Return the (X, Y) coordinate for the center point of the cell that contains the specified text.  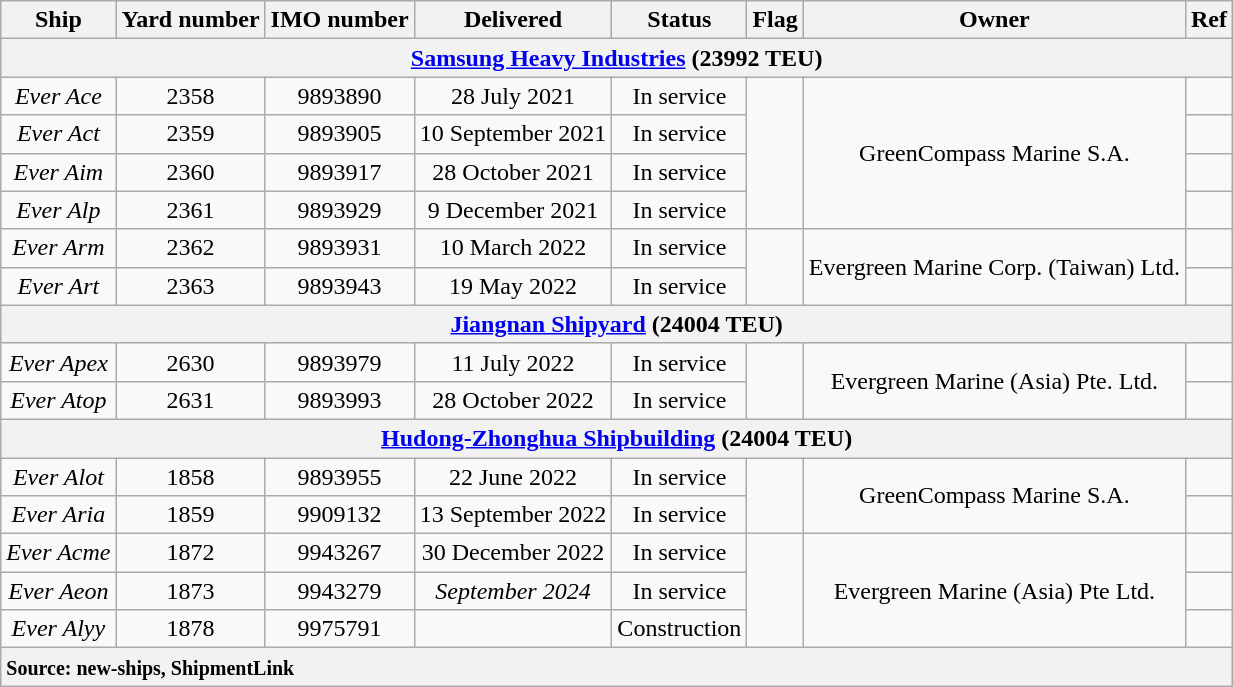
Hudong-Zhonghua Shipbuilding (24004 TEU) (617, 438)
2362 (190, 248)
9893931 (340, 248)
9943267 (340, 553)
2359 (190, 134)
10 September 2021 (513, 134)
Ever Aeon (58, 591)
2363 (190, 286)
1872 (190, 553)
9893943 (340, 286)
9893917 (340, 172)
Ever Alp (58, 210)
1858 (190, 477)
Construction (680, 629)
1873 (190, 591)
Ref (1208, 20)
30 December 2022 (513, 553)
9 December 2021 (513, 210)
2630 (190, 362)
Owner (994, 20)
Source: new-ships, ShipmentLink (617, 667)
Ever Aim (58, 172)
Ever Act (58, 134)
9943279 (340, 591)
9893929 (340, 210)
2631 (190, 400)
Ship (58, 20)
Ever Aria (58, 515)
Ever Atop (58, 400)
9893955 (340, 477)
2360 (190, 172)
11 July 2022 (513, 362)
2361 (190, 210)
19 May 2022 (513, 286)
9893979 (340, 362)
Ever Ace (58, 96)
Ever Art (58, 286)
Evergreen Marine Corp. (Taiwan) Ltd. (994, 267)
Evergreen Marine (Asia) Pte Ltd. (994, 591)
9975791 (340, 629)
Samsung Heavy Industries (23992 TEU) (617, 58)
Yard number (190, 20)
28 July 2021 (513, 96)
9893905 (340, 134)
10 March 2022 (513, 248)
1859 (190, 515)
28 October 2022 (513, 400)
Ever Apex (58, 362)
9893890 (340, 96)
Jiangnan Shipyard (24004 TEU) (617, 324)
28 October 2021 (513, 172)
9909132 (340, 515)
13 September 2022 (513, 515)
1878 (190, 629)
Ever Acme (58, 553)
Flag (775, 20)
IMO number (340, 20)
Ever Alot (58, 477)
Ever Arm (58, 248)
Ever Alyy (58, 629)
Delivered (513, 20)
22 June 2022 (513, 477)
9893993 (340, 400)
Status (680, 20)
September 2024 (513, 591)
Evergreen Marine (Asia) Pte. Ltd. (994, 381)
2358 (190, 96)
